Locate the cell with the specified text and output its [x, y] center coordinate. 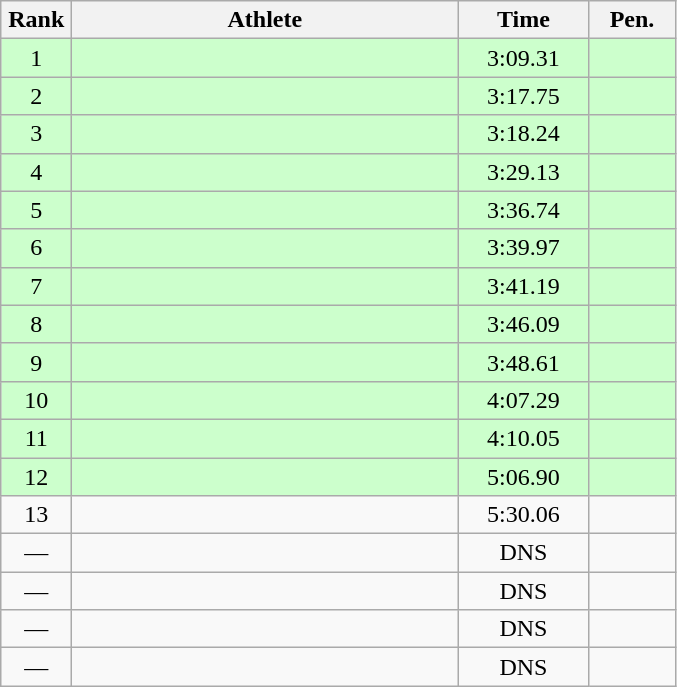
2 [36, 96]
3:48.61 [524, 362]
5:06.90 [524, 477]
8 [36, 324]
3:29.13 [524, 172]
11 [36, 438]
Pen. [632, 20]
Rank [36, 20]
13 [36, 515]
9 [36, 362]
3:18.24 [524, 134]
7 [36, 286]
3:41.19 [524, 286]
4:07.29 [524, 400]
5:30.06 [524, 515]
3:39.97 [524, 248]
10 [36, 400]
3:46.09 [524, 324]
Time [524, 20]
4 [36, 172]
3 [36, 134]
6 [36, 248]
4:10.05 [524, 438]
12 [36, 477]
3:36.74 [524, 210]
1 [36, 58]
3:09.31 [524, 58]
Athlete [265, 20]
3:17.75 [524, 96]
5 [36, 210]
